Extract the (X, Y) coordinate from the center of the cell holding the provided text.  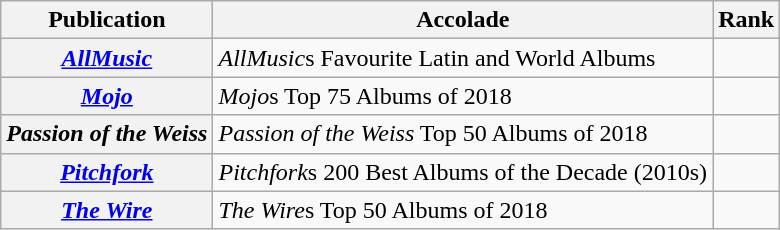
AllMusic (107, 58)
The Wire (107, 210)
AllMusics Favourite Latin and World Albums (463, 58)
Pitchfork (107, 172)
Publication (107, 20)
Passion of the Weiss Top 50 Albums of 2018 (463, 134)
Passion of the Weiss (107, 134)
The Wires Top 50 Albums of 2018 (463, 210)
Pitchforks 200 Best Albums of the Decade (2010s) (463, 172)
Rank (746, 20)
Mojos Top 75 Albums of 2018 (463, 96)
Mojo (107, 96)
Accolade (463, 20)
